For the text-containing cell, return its midpoint in [x, y] coordinate format. 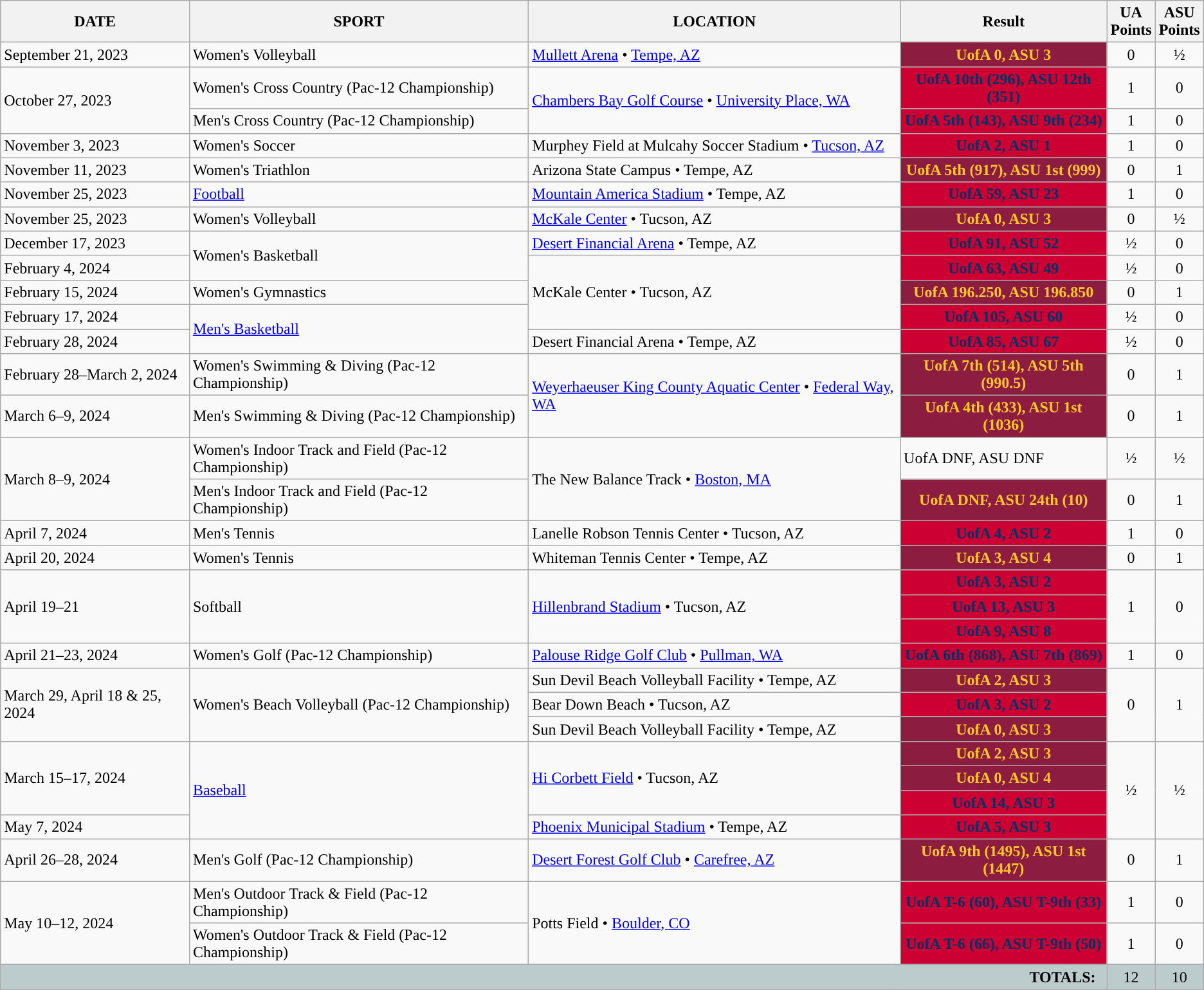
Women's Indoor Track and Field (Pac-12 Championship) [359, 458]
Women's Cross Country (Pac-12 Championship) [359, 87]
Bear Down Beach • Tucson, AZ [715, 704]
UofA 91, ASU 52 [1004, 243]
Palouse Ridge Golf Club • Pullman, WA [715, 655]
UofA 63, ASU 49 [1004, 268]
Arizona State Campus • Tempe, AZ [715, 170]
10 [1180, 977]
UofA 5, ASU 3 [1004, 827]
October 27, 2023 [95, 100]
Men's Indoor Track and Field (Pac-12 Championship) [359, 500]
UofA 13, ASU 3 [1004, 607]
February 17, 2024 [95, 316]
March 15–17, 2024 [95, 778]
Men's Basketball [359, 329]
UofA 5th (917), ASU 1st (999) [1004, 170]
ASUPoints [1180, 22]
UofA 196.250, ASU 196.850 [1004, 292]
UofA 2, ASU 1 [1004, 145]
UofA 4th (433), ASU 1st (1036) [1004, 417]
Lanelle Robson Tennis Center • Tucson, AZ [715, 533]
February 15, 2024 [95, 292]
Men's Cross Country (Pac-12 Championship) [359, 121]
Women's Beach Volleyball (Pac-12 Championship) [359, 704]
Hillenbrand Stadium • Tucson, AZ [715, 607]
UofA 14, ASU 3 [1004, 802]
UofA 3, ASU 4 [1004, 558]
SPORT [359, 22]
Women's Basketball [359, 255]
UofA DNF, ASU DNF [1004, 458]
UofA 4, ASU 2 [1004, 533]
March 6–9, 2024 [95, 417]
UofA 105, ASU 60 [1004, 316]
Mountain America Stadium • Tempe, AZ [715, 194]
April 26–28, 2024 [95, 861]
Women's Triathlon [359, 170]
April 20, 2024 [95, 558]
Baseball [359, 790]
Men's Swimming & Diving (Pac-12 Championship) [359, 417]
LOCATION [715, 22]
UofA 85, ASU 67 [1004, 342]
Desert Forest Golf Club • Carefree, AZ [715, 861]
UofA 0, ASU 4 [1004, 778]
12 [1131, 977]
Chambers Bay Golf Course • University Place, WA [715, 100]
September 21, 2023 [95, 55]
Mullett Arena • Tempe, AZ [715, 55]
April 19–21 [95, 607]
Women's Outdoor Track & Field (Pac-12 Championship) [359, 944]
UAPoints [1131, 22]
UofA 59, ASU 23 [1004, 194]
November 11, 2023 [95, 170]
Women's Gymnastics [359, 292]
Phoenix Municipal Stadium • Tempe, AZ [715, 827]
TOTALS: [554, 977]
Hi Corbett Field • Tucson, AZ [715, 778]
The New Balance Track • Boston, MA [715, 479]
Women's Swimming & Diving (Pac-12 Championship) [359, 374]
Men's Outdoor Track & Field (Pac-12 Championship) [359, 902]
Women's Soccer [359, 145]
Result [1004, 22]
UofA 7th (514), ASU 5th (990.5) [1004, 374]
April 21–23, 2024 [95, 655]
UofA 10th (296), ASU 12th (351) [1004, 87]
UofA 6th (868), ASU 7th (869) [1004, 655]
May 7, 2024 [95, 827]
Potts Field • Boulder, CO [715, 923]
Whiteman Tennis Center • Tempe, AZ [715, 558]
Women's Tennis [359, 558]
UofA DNF, ASU 24th (10) [1004, 500]
February 28–March 2, 2024 [95, 374]
UofA T-6 (66), ASU T-9th (50) [1004, 944]
Softball [359, 607]
February 28, 2024 [95, 342]
UofA 9, ASU 8 [1004, 631]
Men's Tennis [359, 533]
UofA T-6 (60), ASU T-9th (33) [1004, 902]
March 29, April 18 & 25, 2024 [95, 704]
Men's Golf (Pac-12 Championship) [359, 861]
November 3, 2023 [95, 145]
Murphey Field at Mulcahy Soccer Stadium • Tucson, AZ [715, 145]
March 8–9, 2024 [95, 479]
December 17, 2023 [95, 243]
Football [359, 194]
UofA 9th (1495), ASU 1st (1447) [1004, 861]
UofA 5th (143), ASU 9th (234) [1004, 121]
May 10–12, 2024 [95, 923]
DATE [95, 22]
April 7, 2024 [95, 533]
Weyerhaeuser King County Aquatic Center • Federal Way, WA [715, 396]
Women's Golf (Pac-12 Championship) [359, 655]
February 4, 2024 [95, 268]
